Scan for the cell matching the given text and deliver its [X, Y] coordinate at center. 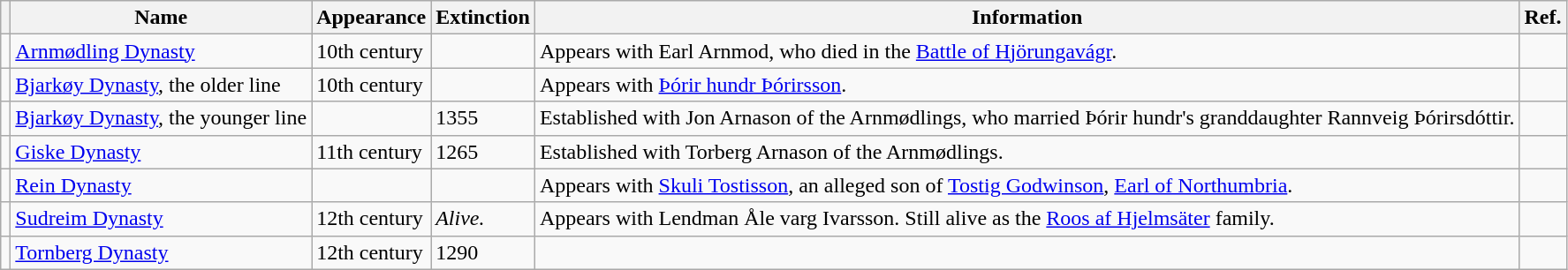
Bjarkøy Dynasty, the older line [161, 85]
1355 [483, 118]
Appearance [371, 18]
Established with Jon Arnason of the Arnmødlings, who married Þórir hundr's granddaughter Rannveig Þórirsdóttir. [1026, 118]
Bjarkøy Dynasty, the younger line [161, 118]
Extinction [483, 18]
11th century [371, 152]
Tornberg Dynasty [161, 252]
Alive. [483, 219]
Appears with Lendman Åle varg Ivarsson. Still alive as the Roos af Hjelmsäter family. [1026, 219]
Rein Dynasty [161, 185]
Ref. [1542, 18]
Name [161, 18]
Giske Dynasty [161, 152]
Arnmødling Dynasty [161, 51]
Sudreim Dynasty [161, 219]
Appears with Earl Arnmod, who died in the Battle of Hjörungavágr. [1026, 51]
1265 [483, 152]
1290 [483, 252]
Established with Torberg Arnason of the Arnmødlings. [1026, 152]
Appears with Skuli Tostisson, an alleged son of Tostig Godwinson, Earl of Northumbria. [1026, 185]
Information [1026, 18]
Appears with Þórir hundr Þórirsson. [1026, 85]
